Search for the cell housing the specified text and yield its (X, Y) center coordinate. 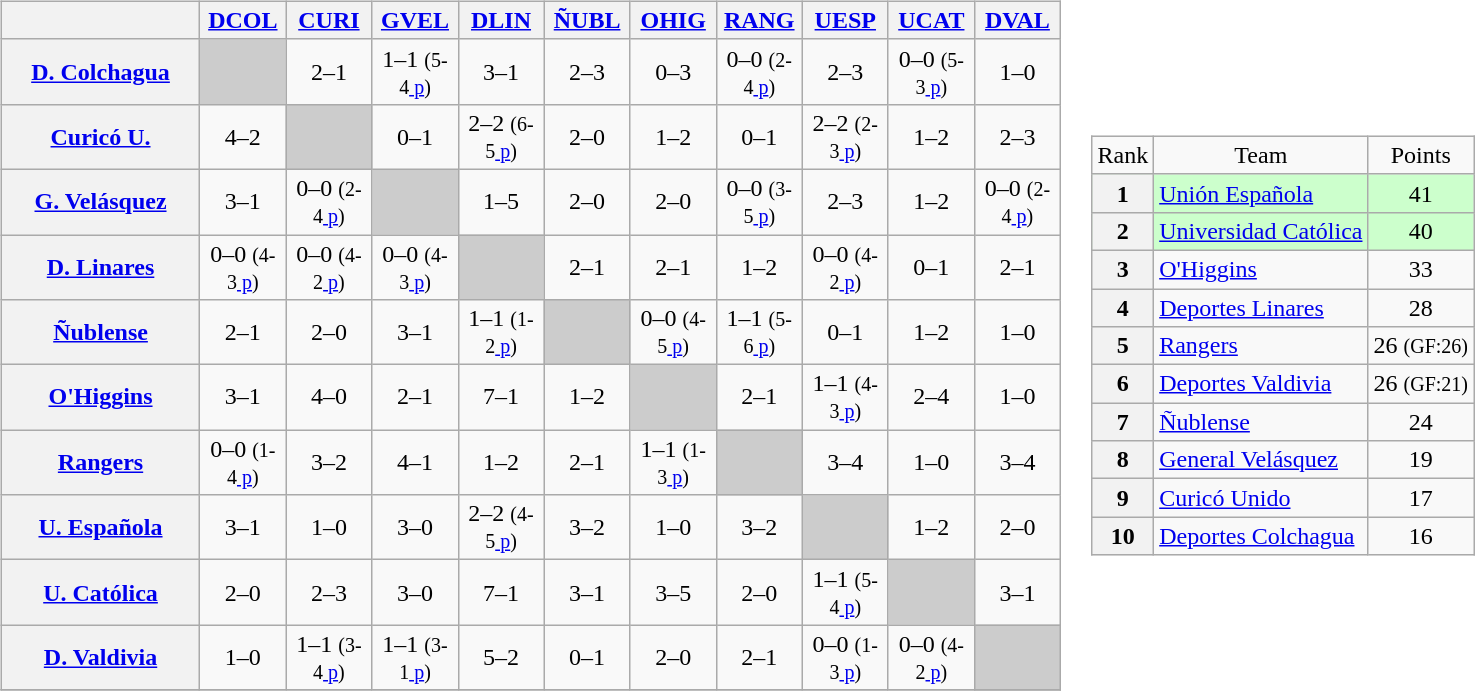
16 (1420, 536)
3–5 (673, 592)
Rank (1123, 155)
OHIG (673, 20)
33 (1420, 269)
2–2 (4-5 p) (501, 528)
DLIN (501, 20)
Universidad Católica (1261, 231)
G. Velásquez (100, 202)
10 (1123, 536)
0–0 (5-3 p) (931, 72)
6 (1123, 384)
Unión Española (1261, 193)
Deportes Valdivia (1261, 384)
D. Valdivia (100, 658)
8 (1123, 460)
UCAT (931, 20)
D. Colchagua (100, 72)
2 (1123, 231)
4–2 (243, 136)
1–1 (3-4 p) (329, 658)
1–5 (501, 202)
28 (1420, 307)
CURI (329, 20)
D. Linares (100, 266)
General Velásquez (1261, 460)
4–0 (329, 398)
0–3 (673, 72)
2–2 (2-3 p) (845, 136)
7 (1123, 422)
U. Católica (100, 592)
1–1 (3-1 p) (415, 658)
4–1 (415, 462)
0–0 (1-3 p) (845, 658)
0–0 (4-5 p) (673, 332)
17 (1420, 498)
40 (1420, 231)
9 (1123, 498)
Deportes Colchagua (1261, 536)
Deportes Linares (1261, 307)
U. Española (100, 528)
DVAL (1017, 20)
5 (1123, 346)
UESP (845, 20)
1–1 (5-6 p) (759, 332)
0–0 (1-4 p) (243, 462)
1 (1123, 193)
ÑUBL (587, 20)
0–0 (3-5 p) (759, 202)
4 (1123, 307)
2–2 (6-5 p) (501, 136)
RANG (759, 20)
26 (GF:21) (1420, 384)
1–1 (4-3 p) (845, 398)
24 (1420, 422)
Curicó U. (100, 136)
26 (GF:26) (1420, 346)
1–1 (1-3 p) (673, 462)
Team (1261, 155)
DCOL (243, 20)
Curicó Unido (1261, 498)
2–4 (931, 398)
19 (1420, 460)
Points (1420, 155)
5–2 (501, 658)
GVEL (415, 20)
41 (1420, 193)
3 (1123, 269)
1–1 (1-2 p) (501, 332)
